Scan for the cell matching the given text and deliver its (X, Y) coordinate at center. 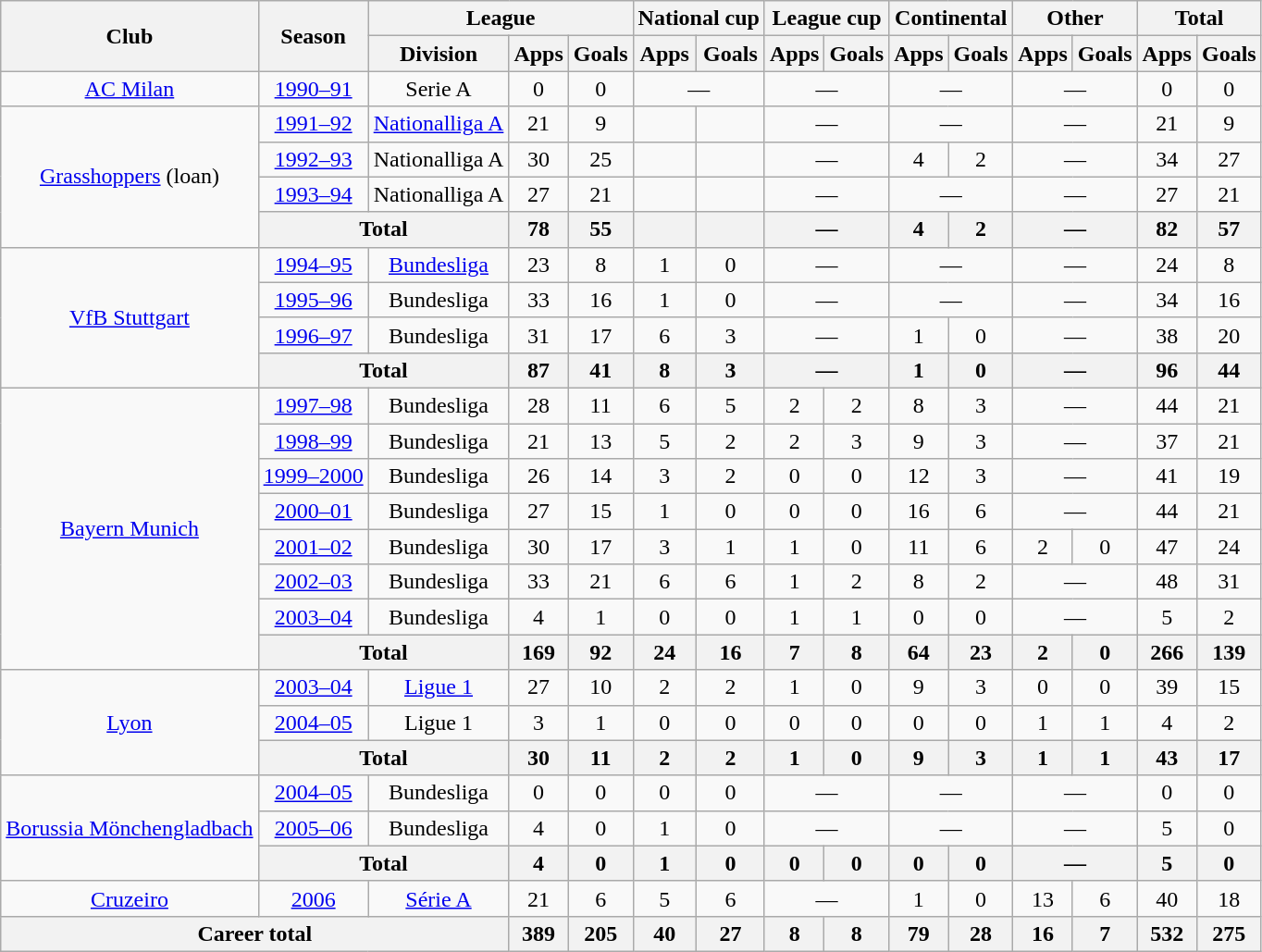
Club (130, 36)
Lyon (130, 723)
1999–2000 (313, 476)
1995–96 (313, 300)
Division (439, 54)
Borussia Mönchengladbach (130, 828)
1994–95 (313, 265)
26 (538, 476)
2001–02 (313, 547)
139 (1229, 652)
169 (538, 652)
Cruzeiro (130, 898)
87 (538, 370)
League cup (826, 19)
1991–92 (313, 124)
64 (919, 652)
205 (600, 933)
1996–97 (313, 335)
38 (1167, 335)
14 (600, 476)
48 (1167, 582)
2006 (313, 898)
Grasshoppers (loan) (130, 177)
League (501, 19)
Bayern Munich (130, 528)
National cup (699, 19)
2000–01 (313, 512)
389 (538, 933)
275 (1229, 933)
43 (1167, 758)
78 (538, 229)
10 (600, 687)
Serie A (439, 89)
57 (1229, 229)
18 (1229, 898)
79 (919, 933)
VfB Stuttgart (130, 317)
39 (1167, 687)
55 (600, 229)
1993–94 (313, 194)
92 (600, 652)
20 (1229, 335)
1992–93 (313, 159)
96 (1167, 370)
Season (313, 36)
1997–98 (313, 405)
266 (1167, 652)
Série A (439, 898)
2005–06 (313, 828)
12 (919, 476)
Continental (951, 19)
47 (1167, 547)
Career total (255, 933)
25 (600, 159)
532 (1167, 933)
Other (1075, 19)
82 (1167, 229)
AC Milan (130, 89)
1998–99 (313, 441)
2002–03 (313, 582)
37 (1167, 441)
19 (1229, 476)
1990–91 (313, 89)
